Identify which cell holds the provided text, then report its [x, y] central coordinate. 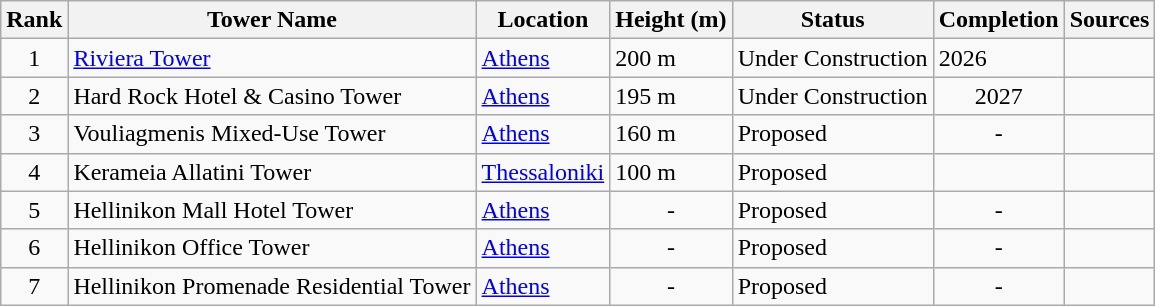
7 [34, 286]
Kerameia Allatini Tower [272, 172]
Tower Name [272, 20]
2026 [998, 58]
2027 [998, 96]
Location [543, 20]
Completion [998, 20]
Hellinikon Mall Hotel Tower [272, 210]
195 m [671, 96]
2 [34, 96]
200 m [671, 58]
Hellinikon Promenade Residential Tower [272, 286]
Vouliagmenis Mixed-Use Tower [272, 134]
Hard Rock Hotel & Casino Tower [272, 96]
Height (m) [671, 20]
Status [832, 20]
Rank [34, 20]
Riviera Tower [272, 58]
160 m [671, 134]
Hellinikon Office Tower [272, 248]
Sources [1110, 20]
5 [34, 210]
4 [34, 172]
Thessaloniki [543, 172]
3 [34, 134]
1 [34, 58]
100 m [671, 172]
6 [34, 248]
